From the cell containing the given text, extract its center point as (X, Y) coordinate. 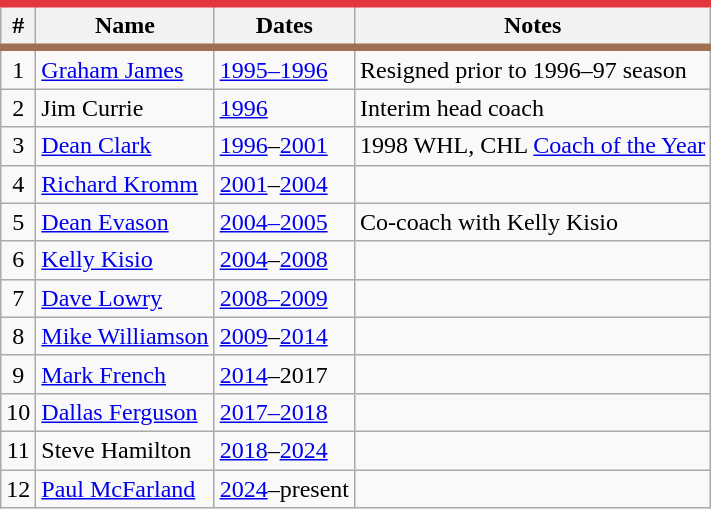
2014–2017 (284, 374)
Notes (532, 26)
2009–2014 (284, 336)
1 (18, 68)
8 (18, 336)
2001–2004 (284, 184)
2018–2024 (284, 450)
9 (18, 374)
2 (18, 108)
Paul McFarland (125, 489)
Graham James (125, 68)
3 (18, 146)
7 (18, 298)
Jim Currie (125, 108)
Resigned prior to 1996–97 season (532, 68)
1995–1996 (284, 68)
Steve Hamilton (125, 450)
1996 (284, 108)
Mark French (125, 374)
Mike Williamson (125, 336)
12 (18, 489)
5 (18, 222)
1998 WHL, CHL Coach of the Year (532, 146)
6 (18, 260)
2017–2018 (284, 412)
2004–2005 (284, 222)
2008–2009 (284, 298)
10 (18, 412)
Dean Evason (125, 222)
# (18, 26)
Dave Lowry (125, 298)
1996–2001 (284, 146)
Name (125, 26)
11 (18, 450)
Dean Clark (125, 146)
Richard Kromm (125, 184)
Interim head coach (532, 108)
2024–present (284, 489)
Dates (284, 26)
Dallas Ferguson (125, 412)
4 (18, 184)
Co-coach with Kelly Kisio (532, 222)
Kelly Kisio (125, 260)
2004–2008 (284, 260)
